For the text-containing cell, return its midpoint in (X, Y) coordinate format. 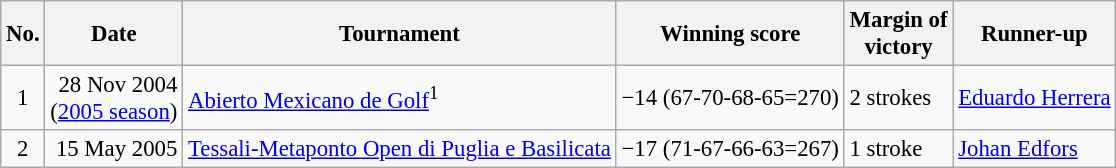
Tessali-Metaponto Open di Puglia e Basilicata (400, 149)
−17 (71-67-66-63=267) (730, 149)
No. (23, 34)
Abierto Mexicano de Golf1 (400, 98)
2 strokes (898, 98)
1 (23, 98)
2 (23, 149)
1 stroke (898, 149)
Tournament (400, 34)
28 Nov 2004(2005 season) (114, 98)
Margin ofvictory (898, 34)
Johan Edfors (1034, 149)
Eduardo Herrera (1034, 98)
15 May 2005 (114, 149)
Runner-up (1034, 34)
Winning score (730, 34)
Date (114, 34)
−14 (67-70-68-65=270) (730, 98)
